Extract the [x, y] coordinate from the center of the cell holding the provided text.  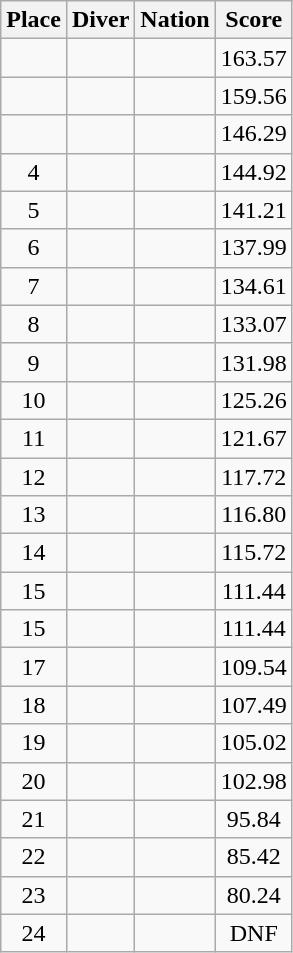
Nation [175, 20]
13 [34, 515]
20 [34, 781]
146.29 [254, 134]
125.26 [254, 400]
7 [34, 286]
141.21 [254, 210]
24 [34, 933]
117.72 [254, 477]
95.84 [254, 819]
133.07 [254, 324]
121.67 [254, 438]
17 [34, 667]
18 [34, 705]
116.80 [254, 515]
10 [34, 400]
105.02 [254, 743]
159.56 [254, 96]
4 [34, 172]
23 [34, 895]
DNF [254, 933]
80.24 [254, 895]
134.61 [254, 286]
131.98 [254, 362]
Diver [100, 20]
12 [34, 477]
163.57 [254, 58]
8 [34, 324]
144.92 [254, 172]
5 [34, 210]
9 [34, 362]
22 [34, 857]
Score [254, 20]
Place [34, 20]
6 [34, 248]
21 [34, 819]
11 [34, 438]
19 [34, 743]
102.98 [254, 781]
137.99 [254, 248]
109.54 [254, 667]
85.42 [254, 857]
14 [34, 553]
107.49 [254, 705]
115.72 [254, 553]
